Capture the cell that displays the provided text and extract its [x, y] central coordinate. 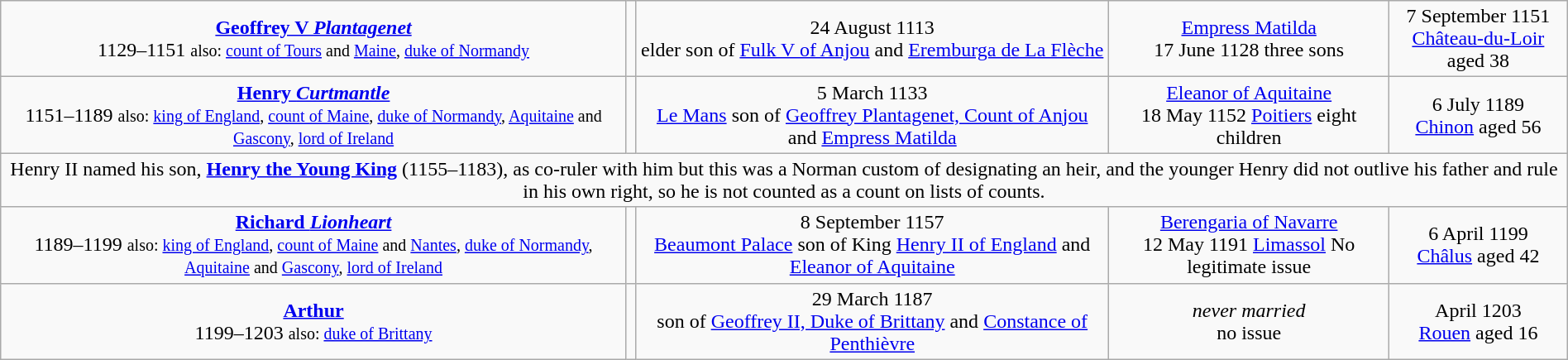
6 July 1189Chinon aged 56 [1479, 115]
24 August 1113elder son of Fulk V of Anjou and Eremburga de La Flèche [872, 39]
Empress Matilda17 June 1128 three sons [1249, 39]
Henry Curtmantle1151–1189 also: king of England, count of Maine, duke of Normandy, Aquitaine and Gascony, lord of Ireland [314, 115]
Geoffrey V Plantagenet1129–1151 also: count of Tours and Maine, duke of Normandy [314, 39]
Berengaria of Navarre12 May 1191 Limassol No legitimate issue [1249, 245]
April 1203Rouen aged 16 [1479, 321]
never marriedno issue [1249, 321]
29 March 1187son of Geoffrey II, Duke of Brittany and Constance of Penthièvre [872, 321]
Eleanor of Aquitaine18 May 1152 Poitiers eight children [1249, 115]
Arthur1199–1203 also: duke of Brittany [314, 321]
7 September 1151Château-du-Loir aged 38 [1479, 39]
8 September 1157Beaumont Palace son of King Henry II of England and Eleanor of Aquitaine [872, 245]
Richard Lionheart1189–1199 also: king of England, count of Maine and Nantes, duke of Normandy, Aquitaine and Gascony, lord of Ireland [314, 245]
5 March 1133Le Mans son of Geoffrey Plantagenet, Count of Anjou and Empress Matilda [872, 115]
6 April 1199Châlus aged 42 [1479, 245]
